From the cell containing the given text, extract its center point as (x, y) coordinate. 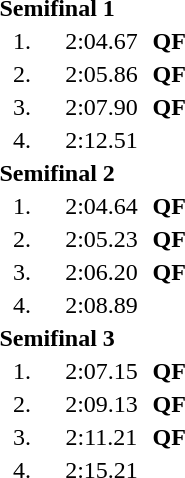
2:05.86 (102, 74)
2:07.15 (102, 371)
2:05.23 (102, 239)
2:06.20 (102, 272)
2:04.67 (102, 41)
2:04.64 (102, 206)
2:12.51 (102, 140)
2:08.89 (102, 305)
2:09.13 (102, 404)
2:07.90 (102, 107)
2:11.21 (102, 437)
